Locate the cell with the specified text and output its [X, Y] center coordinate. 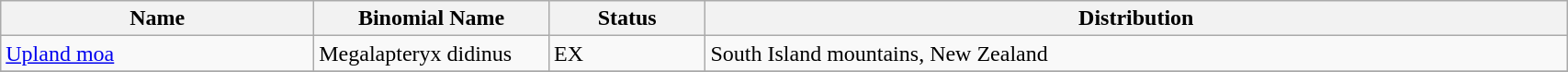
Megalapteryx didinus [432, 54]
Distribution [1136, 18]
Upland moa [158, 54]
EX [626, 54]
Name [158, 18]
Binomial Name [432, 18]
Status [626, 18]
South Island mountains, New Zealand [1136, 54]
